Pinpoint the cell where the given text exists, returning its [X, Y] midpoint coordinate. 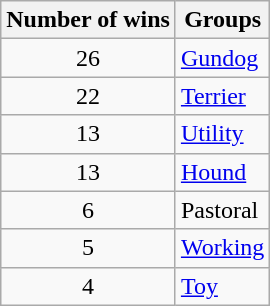
Groups [222, 20]
Hound [222, 172]
4 [88, 286]
5 [88, 248]
Working [222, 248]
Terrier [222, 96]
6 [88, 210]
Number of wins [88, 20]
26 [88, 58]
Pastoral [222, 210]
Gundog [222, 58]
Toy [222, 286]
22 [88, 96]
Utility [222, 134]
